Detect which cell encompasses the target text, then output its [x, y] center coordinate. 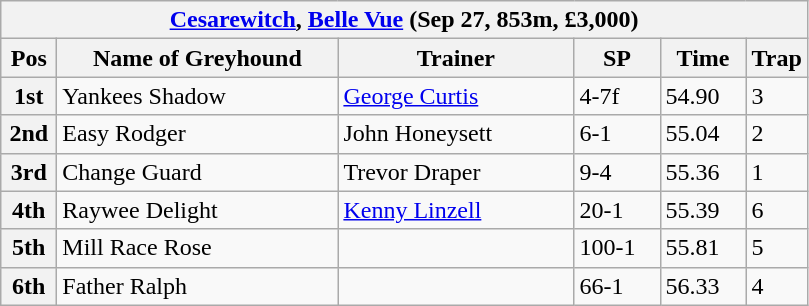
3 [776, 96]
6 [776, 210]
Trevor Draper [456, 172]
54.90 [703, 96]
Yankees Shadow [198, 96]
55.04 [703, 134]
2nd [29, 134]
Pos [29, 58]
John Honeysett [456, 134]
4th [29, 210]
4-7f [617, 96]
1st [29, 96]
55.81 [703, 248]
56.33 [703, 286]
55.36 [703, 172]
Trainer [456, 58]
Trap [776, 58]
9-4 [617, 172]
2 [776, 134]
6th [29, 286]
George Curtis [456, 96]
66-1 [617, 286]
3rd [29, 172]
5 [776, 248]
Kenny Linzell [456, 210]
20-1 [617, 210]
100-1 [617, 248]
Mill Race Rose [198, 248]
Change Guard [198, 172]
Name of Greyhound [198, 58]
Time [703, 58]
55.39 [703, 210]
6-1 [617, 134]
Easy Rodger [198, 134]
Father Ralph [198, 286]
Cesarewitch, Belle Vue (Sep 27, 853m, £3,000) [404, 20]
Raywee Delight [198, 210]
4 [776, 286]
SP [617, 58]
1 [776, 172]
5th [29, 248]
